Search for the cell housing the specified text and yield its (x, y) center coordinate. 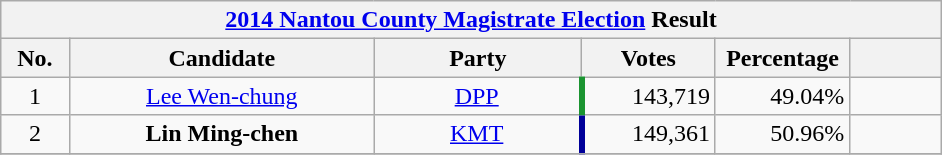
Votes (648, 58)
Candidate (222, 58)
DPP (478, 96)
KMT (478, 134)
2 (34, 134)
No. (34, 58)
1 (34, 96)
49.04% (782, 96)
Percentage (782, 58)
Lee Wen-chung (222, 96)
Party (478, 58)
Lin Ming-chen (222, 134)
50.96% (782, 134)
143,719 (648, 96)
2014 Nantou County Magistrate Election Result (470, 20)
149,361 (648, 134)
